Detect which cell encompasses the target text, then output its [x, y] center coordinate. 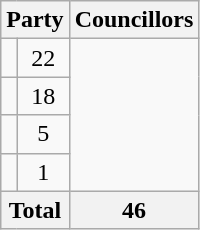
1 [43, 172]
Councillors [134, 20]
5 [43, 134]
22 [43, 58]
Party [35, 20]
18 [43, 96]
Total [35, 210]
46 [134, 210]
